Return the (x, y) coordinate for the center point of the cell that contains the specified text.  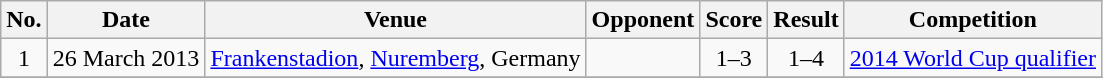
1 (24, 58)
2014 World Cup qualifier (972, 58)
Frankenstadion, Nuremberg, Germany (396, 58)
Competition (972, 20)
1–3 (734, 58)
Result (806, 20)
Venue (396, 20)
1–4 (806, 58)
26 March 2013 (126, 58)
No. (24, 20)
Score (734, 20)
Date (126, 20)
Opponent (643, 20)
